Extract the [x, y] coordinate from the center of the cell holding the provided text.  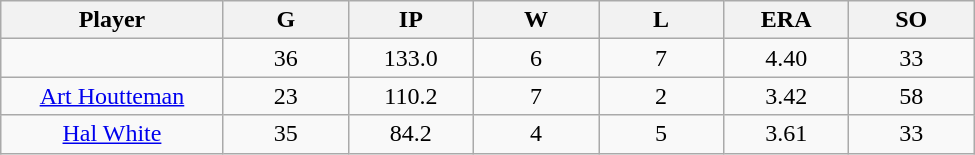
36 [286, 58]
2 [660, 96]
3.61 [786, 134]
Hal White [112, 134]
110.2 [410, 96]
G [286, 20]
ERA [786, 20]
Player [112, 20]
W [536, 20]
3.42 [786, 96]
Art Houtteman [112, 96]
4.40 [786, 58]
4 [536, 134]
84.2 [410, 134]
23 [286, 96]
133.0 [410, 58]
5 [660, 134]
6 [536, 58]
L [660, 20]
35 [286, 134]
IP [410, 20]
SO [912, 20]
58 [912, 96]
